Return [x, y] of the center of cell containing provided text 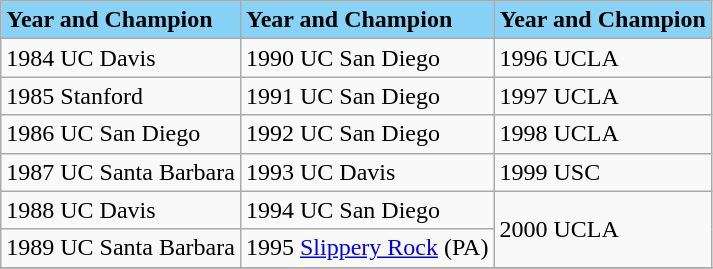
1984 UC Davis [121, 58]
1990 UC San Diego [367, 58]
1989 UC Santa Barbara [121, 248]
1988 UC Davis [121, 210]
1986 UC San Diego [121, 134]
1991 UC San Diego [367, 96]
1994 UC San Diego [367, 210]
1992 UC San Diego [367, 134]
1997 UCLA [602, 96]
1998 UCLA [602, 134]
1996 UCLA [602, 58]
1999 USC [602, 172]
2000 UCLA [602, 229]
1985 Stanford [121, 96]
1995 Slippery Rock (PA) [367, 248]
1993 UC Davis [367, 172]
1987 UC Santa Barbara [121, 172]
